Find where the given text appears and provide that cell's center as (X, Y) coordinate. 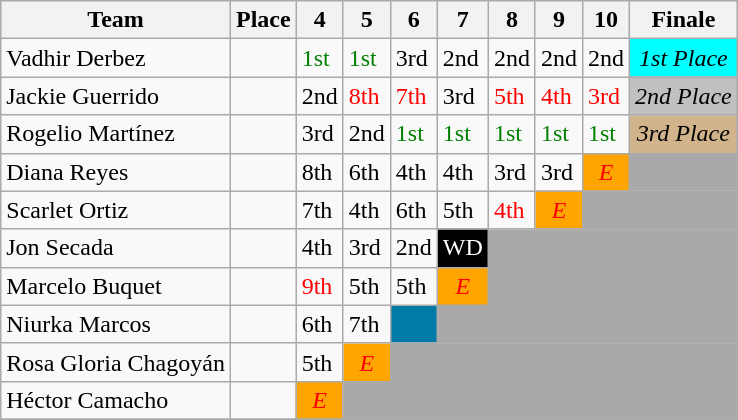
5 (366, 20)
Vadhir Derbez (116, 58)
7 (462, 20)
9th (320, 286)
Marcelo Buquet (116, 286)
1st Place (684, 58)
3rd Place (684, 134)
Niurka Marcos (116, 324)
2nd Place (684, 96)
Diana Reyes (116, 172)
10 (606, 20)
Team (116, 20)
Jackie Guerrido (116, 96)
Rosa Gloria Chagoyán (116, 362)
Finale (684, 20)
Scarlet Ortiz (116, 210)
8 (512, 20)
4 (320, 20)
Héctor Camacho (116, 400)
Place (263, 20)
9 (558, 20)
WD (462, 248)
Rogelio Martínez (116, 134)
Jon Secada (116, 248)
6 (414, 20)
